For the text-containing cell, return its midpoint in (X, Y) coordinate format. 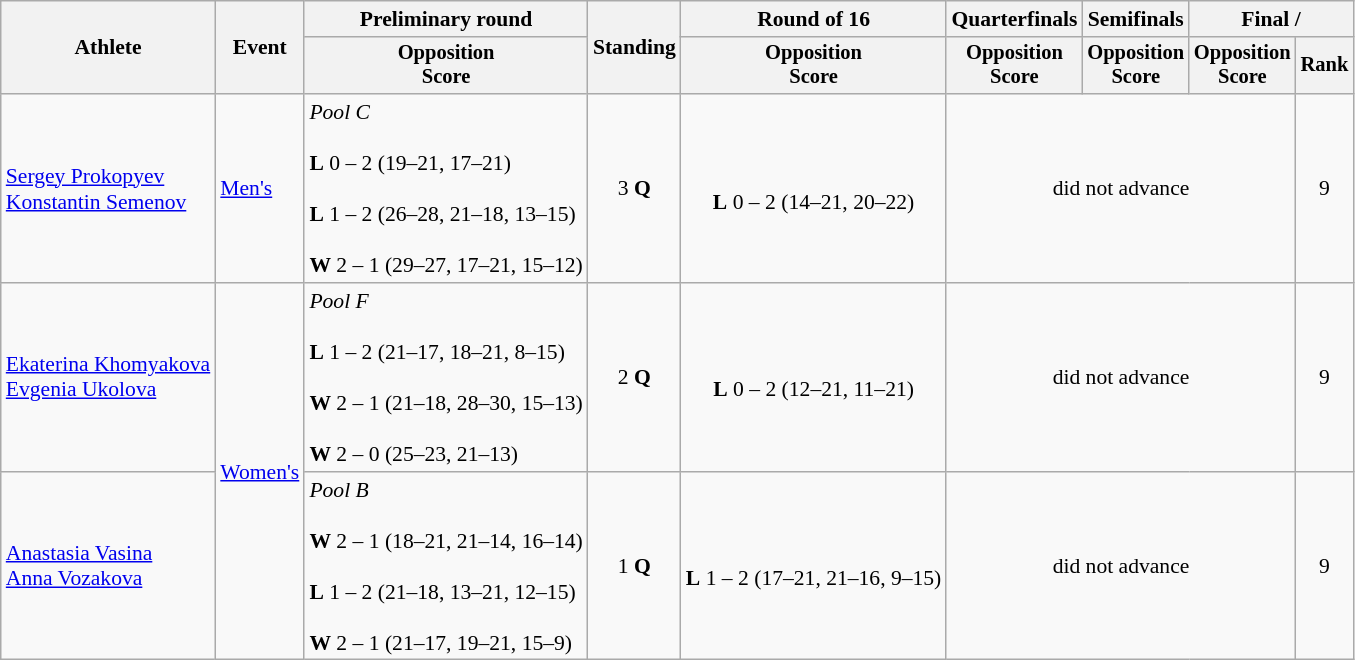
L 0 – 2 (14–21, 20–22) (814, 188)
Final / (1271, 19)
Athlete (108, 48)
Pool FL 1 – 2 (21–17, 18–21, 8–15)W 2 – 1 (21–18, 28–30, 15–13)W 2 – 0 (25–23, 21–13) (446, 378)
Women's (260, 472)
Men's (260, 188)
2 Q (634, 378)
Quarterfinals (1014, 19)
Event (260, 48)
Round of 16 (814, 19)
Rank (1325, 66)
3 Q (634, 188)
L 0 – 2 (12–21, 11–21) (814, 378)
Preliminary round (446, 19)
Ekaterina Khomyakova Evgenia Ukolova (108, 378)
Standing (634, 48)
Sergey Prokopyev Konstantin Semenov (108, 188)
Pool CL 0 – 2 (19–21, 17–21)L 1 – 2 (26–28, 21–18, 13–15)W 2 – 1 (29–27, 17–21, 15–12) (446, 188)
Semifinals (1136, 19)
